Extract the (x, y) coordinate from the center of the cell holding the provided text.  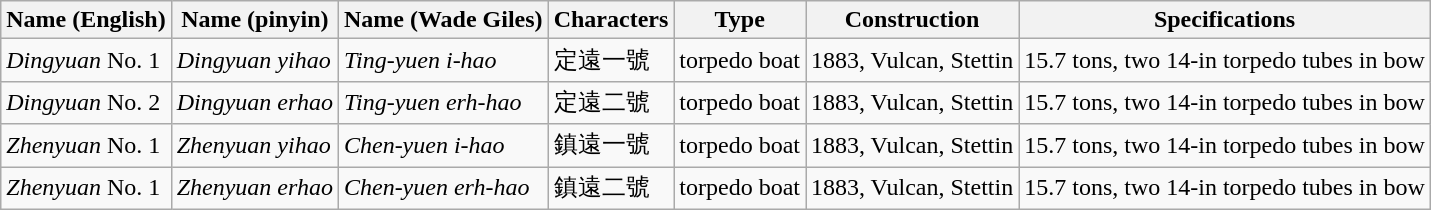
Chen-yuen i-hao (443, 146)
Dingyuan No. 1 (86, 60)
定遠二號 (611, 102)
Type (740, 20)
Ting-yuen erh-hao (443, 102)
Zhenyuan yihao (254, 146)
Characters (611, 20)
鎮遠二號 (611, 188)
Construction (912, 20)
Ting-yuen i-hao (443, 60)
Name (pinyin) (254, 20)
定遠一號 (611, 60)
鎮遠一號 (611, 146)
Name (English) (86, 20)
Zhenyuan erhao (254, 188)
Name (Wade Giles) (443, 20)
Chen-yuen erh-hao (443, 188)
Specifications (1225, 20)
Dingyuan erhao (254, 102)
Dingyuan No. 2 (86, 102)
Dingyuan yihao (254, 60)
